For the text-containing cell, return its midpoint in (X, Y) coordinate format. 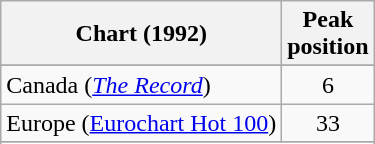
6 (328, 85)
Europe (Eurochart Hot 100) (142, 123)
Peakposition (328, 34)
33 (328, 123)
Canada (The Record) (142, 85)
Chart (1992) (142, 34)
